Pinpoint the cell where the given text exists, returning its [X, Y] midpoint coordinate. 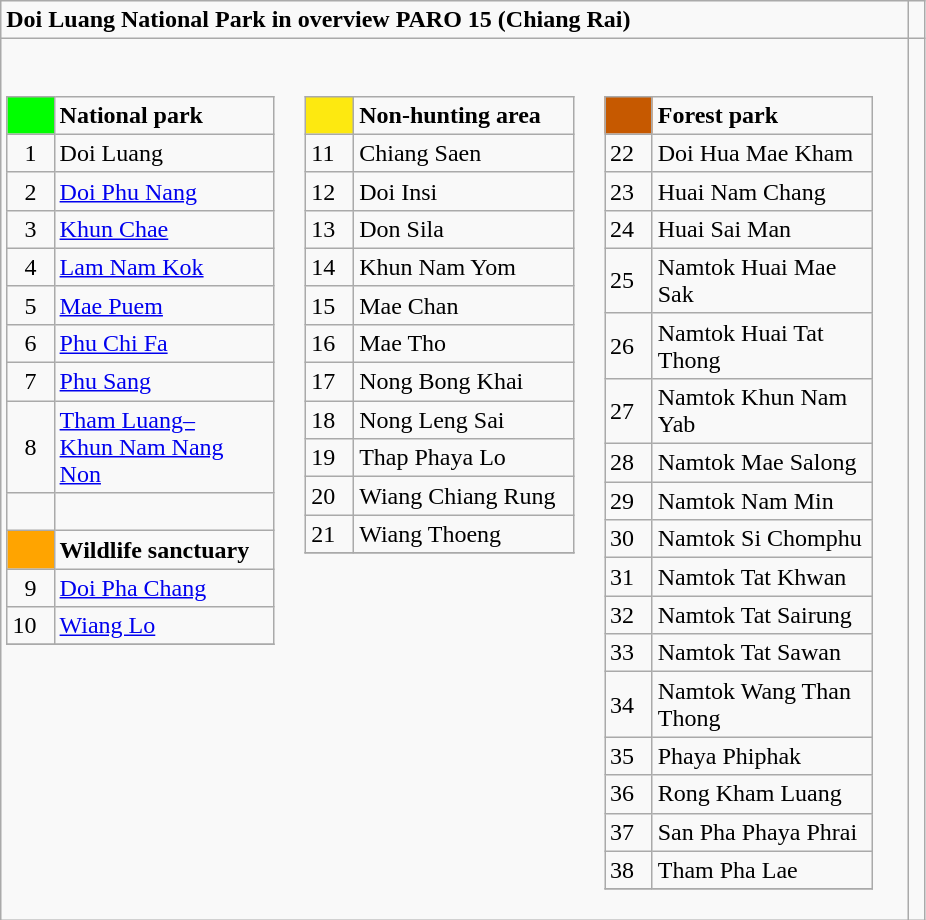
Doi Hua Mae Kham [762, 153]
Wiang Chiang Rung [464, 496]
16 [330, 343]
Doi Luang National Park in overview PARO 15 (Chiang Rai) [454, 20]
Namtok Tat Sairung [762, 615]
25 [629, 280]
38 [629, 870]
23 [629, 191]
28 [629, 463]
4 [30, 267]
Tham Luang–Khun Nam Nang Non [164, 447]
37 [629, 832]
19 [330, 458]
17 [330, 382]
Wildlife sanctuary [164, 550]
34 [629, 704]
5 [30, 305]
9 [30, 588]
7 [30, 382]
Namtok Khun Nam Yab [762, 410]
Doi Luang [164, 153]
Mae Tho [464, 343]
27 [629, 410]
6 [30, 343]
31 [629, 577]
20 [330, 496]
Mae Puem [164, 305]
National park [164, 115]
Namtok Tat Sawan [762, 653]
Khun Chae [164, 229]
18 [330, 420]
San Pha Phaya Phrai [762, 832]
Namtok Huai Mae Sak [762, 280]
Nong Bong Khai [464, 382]
2 [30, 191]
13 [330, 229]
Lam Nam Kok [164, 267]
Phu Chi Fa [164, 343]
30 [629, 539]
Tham Pha Lae [762, 870]
Doi Insi [464, 191]
15 [330, 305]
36 [629, 794]
Doi Pha Chang [164, 588]
35 [629, 756]
8 [30, 447]
Nong Leng Sai [464, 420]
Wiang Lo [164, 626]
Namtok Tat Khwan [762, 577]
10 [30, 626]
22 [629, 153]
Namtok Nam Min [762, 501]
Thap Phaya Lo [464, 458]
Phu Sang [164, 382]
12 [330, 191]
Phaya Phiphak [762, 756]
Huai Nam Chang [762, 191]
Chiang Saen [464, 153]
24 [629, 229]
Non-hunting area [464, 115]
Don Sila [464, 229]
14 [330, 267]
Namtok Mae Salong [762, 463]
11 [330, 153]
Rong Kham Luang [762, 794]
21 [330, 534]
33 [629, 653]
3 [30, 229]
Namtok Huai Tat Thong [762, 346]
Doi Phu Nang [164, 191]
Wiang Thoeng [464, 534]
1 [30, 153]
29 [629, 501]
Forest park [762, 115]
Khun Nam Yom [464, 267]
Mae Chan [464, 305]
Namtok Si Chomphu [762, 539]
Huai Sai Man [762, 229]
32 [629, 615]
26 [629, 346]
Namtok Wang Than Thong [762, 704]
